From the cell containing the given text, extract its center point as (x, y) coordinate. 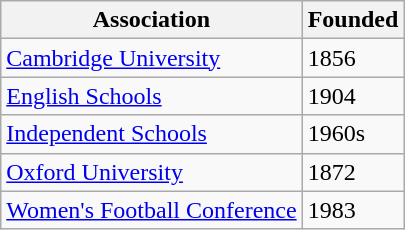
1983 (353, 210)
1904 (353, 96)
Oxford University (152, 172)
English Schools (152, 96)
Cambridge University (152, 58)
Women's Football Conference (152, 210)
Founded (353, 20)
1856 (353, 58)
Association (152, 20)
1872 (353, 172)
1960s (353, 134)
Independent Schools (152, 134)
